Detect which cell encompasses the target text, then output its (x, y) center coordinate. 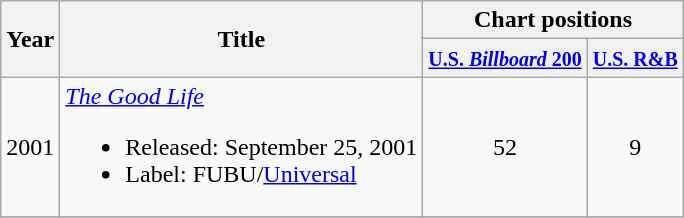
Chart positions (553, 20)
Title (242, 39)
U.S. Billboard 200 (505, 58)
U.S. R&B (635, 58)
9 (635, 147)
The Good LifeReleased: September 25, 2001Label: FUBU/Universal (242, 147)
Year (30, 39)
52 (505, 147)
2001 (30, 147)
